For the text-containing cell, return its midpoint in (x, y) coordinate format. 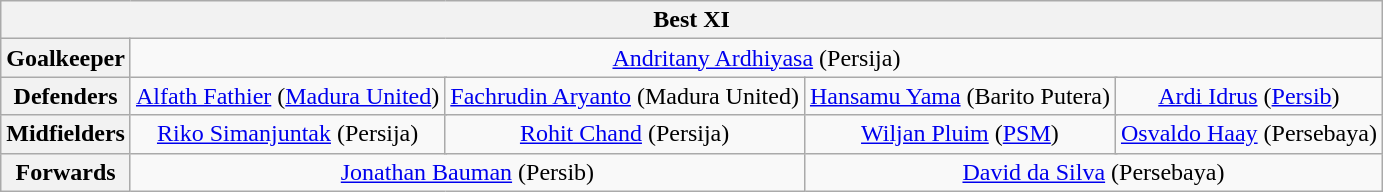
Andritany Ardhiyasa (Persija) (756, 58)
Fachrudin Aryanto (Madura United) (625, 96)
Ardi Idrus (Persib) (1248, 96)
Wiljan Pluim (PSM) (960, 134)
Osvaldo Haay (Persebaya) (1248, 134)
Midfielders (66, 134)
Alfath Fathier (Madura United) (287, 96)
Goalkeeper (66, 58)
Rohit Chand (Persija) (625, 134)
Jonathan Bauman (Persib) (467, 172)
Defenders (66, 96)
Forwards (66, 172)
David da Silva (Persebaya) (1093, 172)
Hansamu Yama (Barito Putera) (960, 96)
Best XI (692, 20)
Riko Simanjuntak (Persija) (287, 134)
